Search for the cell housing the specified text and yield its [x, y] center coordinate. 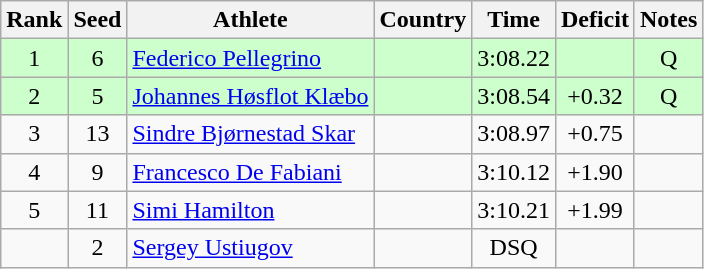
Notes [668, 20]
Sergey Ustiugov [250, 248]
Time [514, 20]
3 [34, 134]
Seed [98, 20]
3:08.54 [514, 96]
Deficit [594, 20]
+1.90 [594, 172]
+0.32 [594, 96]
Johannes Høsflot Klæbo [250, 96]
1 [34, 58]
+1.99 [594, 210]
DSQ [514, 248]
Francesco De Fabiani [250, 172]
Country [423, 20]
13 [98, 134]
Athlete [250, 20]
3:08.97 [514, 134]
3:08.22 [514, 58]
9 [98, 172]
+0.75 [594, 134]
4 [34, 172]
Simi Hamilton [250, 210]
Rank [34, 20]
3:10.12 [514, 172]
Sindre Bjørnestad Skar [250, 134]
11 [98, 210]
6 [98, 58]
3:10.21 [514, 210]
Federico Pellegrino [250, 58]
